Return the (x, y) coordinate for the center point of the cell that contains the specified text.  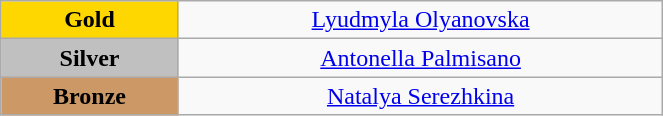
Silver (90, 58)
Lyudmyla Olyanovska (420, 20)
Bronze (90, 96)
Antonella Palmisano (420, 58)
Natalya Serezhkina (420, 96)
Gold (90, 20)
